Extract the (X, Y) coordinate from the center of the cell holding the provided text.  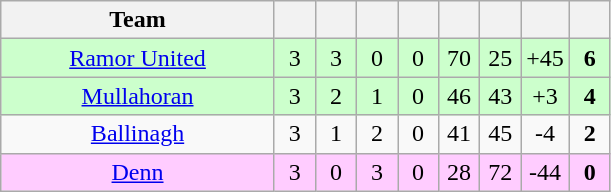
Mullahoran (138, 96)
6 (590, 58)
70 (460, 58)
Ballinagh (138, 134)
41 (460, 134)
43 (500, 96)
-44 (546, 172)
Denn (138, 172)
72 (500, 172)
46 (460, 96)
-4 (546, 134)
28 (460, 172)
Ramor United (138, 58)
Team (138, 20)
45 (500, 134)
+45 (546, 58)
+3 (546, 96)
25 (500, 58)
4 (590, 96)
